Capture the cell that displays the provided text and extract its (X, Y) central coordinate. 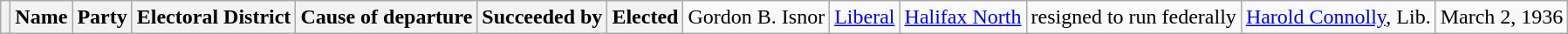
Party (102, 17)
Name (42, 17)
Halifax North (963, 17)
Electoral District (214, 17)
Succeeded by (543, 17)
resigned to run federally (1133, 17)
Elected (646, 17)
March 2, 1936 (1502, 17)
Cause of departure (387, 17)
Liberal (865, 17)
Harold Connolly, Lib. (1339, 17)
Gordon B. Isnor (757, 17)
